Provide the [x, y] coordinate of the cell's center where the given text is located.  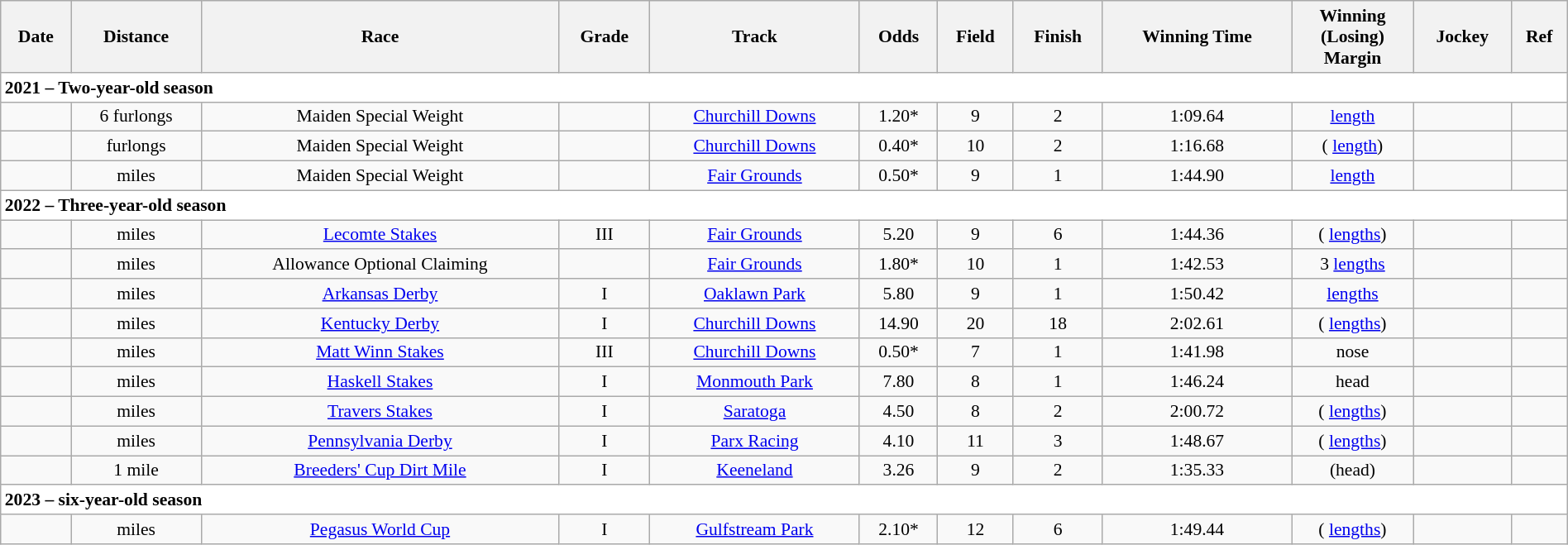
2021 – Two-year-old season [784, 88]
nose [1353, 352]
head [1353, 382]
Ref [1539, 36]
Date [36, 36]
20 [976, 323]
Winning(Losing)Margin [1353, 36]
5.20 [898, 235]
Pennsylvania Derby [380, 441]
1.80* [898, 265]
furlongs [136, 146]
Field [976, 36]
Matt Winn Stakes [380, 352]
11 [976, 441]
( length) [1353, 146]
Haskell Stakes [380, 382]
Saratoga [754, 412]
7 [976, 352]
2:00.72 [1197, 412]
2.10* [898, 529]
Lecomte Stakes [380, 235]
Allowance Optional Claiming [380, 265]
1:50.42 [1197, 294]
1:46.24 [1197, 382]
lengths [1353, 294]
0.40* [898, 146]
2023 – six-year-old season [784, 500]
1:16.68 [1197, 146]
1:42.53 [1197, 265]
1:49.44 [1197, 529]
Keeneland [754, 471]
Race [380, 36]
Pegasus World Cup [380, 529]
Monmouth Park [754, 382]
3 lengths [1353, 265]
4.10 [898, 441]
3 [1058, 441]
Kentucky Derby [380, 323]
Grade [605, 36]
7.80 [898, 382]
Parx Racing [754, 441]
14.90 [898, 323]
Finish [1058, 36]
Travers Stakes [380, 412]
12 [976, 529]
Arkansas Derby [380, 294]
Odds [898, 36]
(head) [1353, 471]
Oaklawn Park [754, 294]
Distance [136, 36]
4.50 [898, 412]
Track [754, 36]
1.20* [898, 117]
1:48.67 [1197, 441]
Breeders' Cup Dirt Mile [380, 471]
1:44.36 [1197, 235]
Jockey [1462, 36]
1:35.33 [1197, 471]
1:09.64 [1197, 117]
5.80 [898, 294]
6 furlongs [136, 117]
3.26 [898, 471]
18 [1058, 323]
2022 – Three-year-old season [784, 205]
1:44.90 [1197, 176]
1:41.98 [1197, 352]
Winning Time [1197, 36]
Gulfstream Park [754, 529]
2:02.61 [1197, 323]
1 mile [136, 471]
